Scan for the cell matching the given text and deliver its [X, Y] coordinate at center. 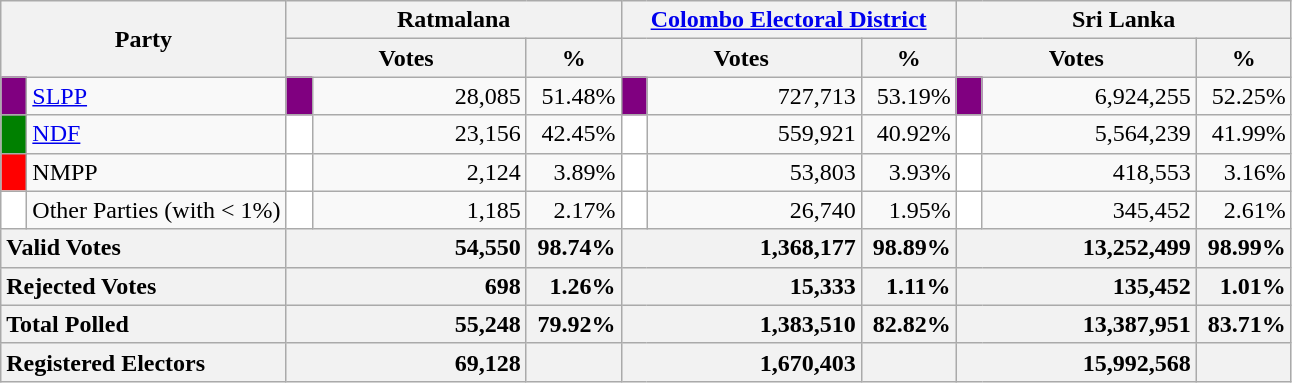
54,550 [406, 248]
69,128 [406, 362]
2,124 [419, 172]
1.11% [908, 286]
3.93% [908, 172]
13,387,951 [1076, 324]
Total Polled [144, 324]
Valid Votes [144, 248]
1,670,403 [741, 362]
79.92% [574, 324]
40.92% [908, 134]
98.74% [574, 248]
SLPP [156, 96]
41.99% [1244, 134]
1.95% [908, 210]
1,383,510 [741, 324]
727,713 [754, 96]
82.82% [908, 324]
15,992,568 [1076, 362]
345,452 [1089, 210]
53.19% [908, 96]
NDF [156, 134]
51.48% [574, 96]
Registered Electors [144, 362]
6,924,255 [1089, 96]
42.45% [574, 134]
Other Parties (with < 1%) [156, 210]
83.71% [1244, 324]
Ratmalana [454, 20]
698 [406, 286]
55,248 [406, 324]
28,085 [419, 96]
26,740 [754, 210]
23,156 [419, 134]
Colombo Electoral District [788, 20]
NMPP [156, 172]
Rejected Votes [144, 286]
98.89% [908, 248]
2.17% [574, 210]
Sri Lanka [1124, 20]
13,252,499 [1076, 248]
5,564,239 [1089, 134]
3.89% [574, 172]
1.26% [574, 286]
3.16% [1244, 172]
53,803 [754, 172]
2.61% [1244, 210]
559,921 [754, 134]
418,553 [1089, 172]
15,333 [741, 286]
98.99% [1244, 248]
Party [144, 39]
1.01% [1244, 286]
1,368,177 [741, 248]
52.25% [1244, 96]
135,452 [1076, 286]
1,185 [419, 210]
